For the text-containing cell, return its midpoint in (x, y) coordinate format. 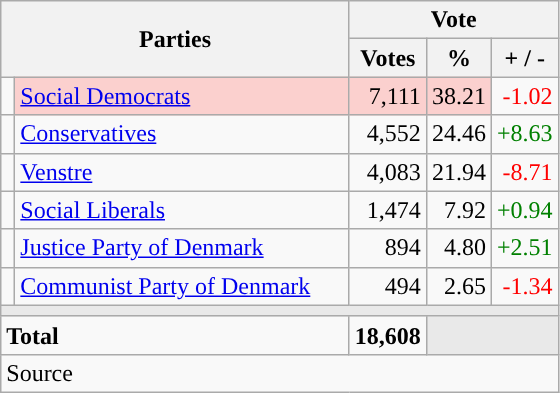
-1.34 (524, 286)
+ / - (524, 58)
7.92 (458, 210)
Source (280, 373)
38.21 (458, 96)
894 (388, 248)
-8.71 (524, 172)
+0.94 (524, 210)
Justice Party of Denmark (182, 248)
Total (176, 335)
2.65 (458, 286)
21.94 (458, 172)
Venstre (182, 172)
7,111 (388, 96)
Communist Party of Denmark (182, 286)
4.80 (458, 248)
Social Democrats (182, 96)
494 (388, 286)
24.46 (458, 134)
+2.51 (524, 248)
Conservatives (182, 134)
Votes (388, 58)
Vote (454, 20)
18,608 (388, 335)
4,083 (388, 172)
Social Liberals (182, 210)
+8.63 (524, 134)
-1.02 (524, 96)
% (458, 58)
4,552 (388, 134)
Parties (176, 39)
1,474 (388, 210)
